From the cell containing the given text, extract its center point as [X, Y] coordinate. 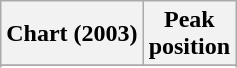
Chart (2003) [72, 34]
Peak position [189, 34]
